Pinpoint the cell where the given text exists, returning its (X, Y) midpoint coordinate. 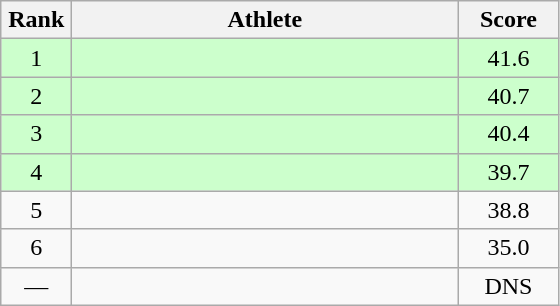
1 (36, 58)
5 (36, 210)
40.4 (508, 134)
Score (508, 20)
40.7 (508, 96)
3 (36, 134)
41.6 (508, 58)
6 (36, 248)
4 (36, 172)
Athlete (265, 20)
39.7 (508, 172)
Rank (36, 20)
DNS (508, 286)
38.8 (508, 210)
— (36, 286)
2 (36, 96)
35.0 (508, 248)
